Extract the (X, Y) coordinate from the center of the cell holding the provided text.  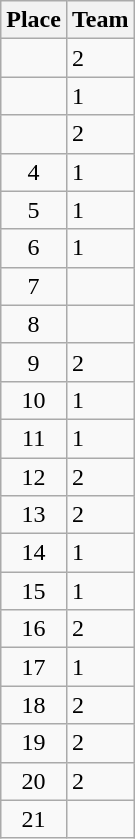
18 (34, 705)
13 (34, 515)
21 (34, 819)
5 (34, 210)
7 (34, 286)
6 (34, 248)
12 (34, 477)
15 (34, 591)
14 (34, 553)
16 (34, 629)
Place (34, 20)
9 (34, 362)
19 (34, 743)
Team (100, 20)
10 (34, 400)
8 (34, 324)
4 (34, 172)
20 (34, 781)
11 (34, 438)
17 (34, 667)
